Find where the given text appears and provide that cell's center as [X, Y] coordinate. 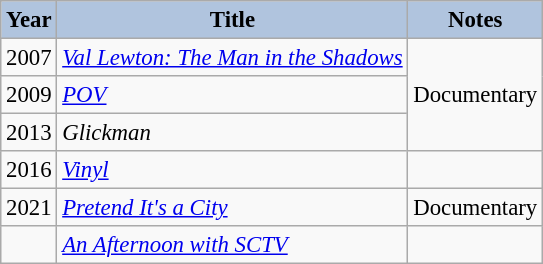
Glickman [232, 133]
An Afternoon with SCTV [232, 245]
2013 [29, 133]
Val Lewton: The Man in the Shadows [232, 58]
2007 [29, 58]
Notes [476, 20]
Vinyl [232, 170]
Title [232, 20]
Year [29, 20]
2009 [29, 95]
2021 [29, 208]
2016 [29, 170]
Pretend It's a City [232, 208]
POV [232, 95]
